Return the (X, Y) coordinate for the center point of the cell that contains the specified text.  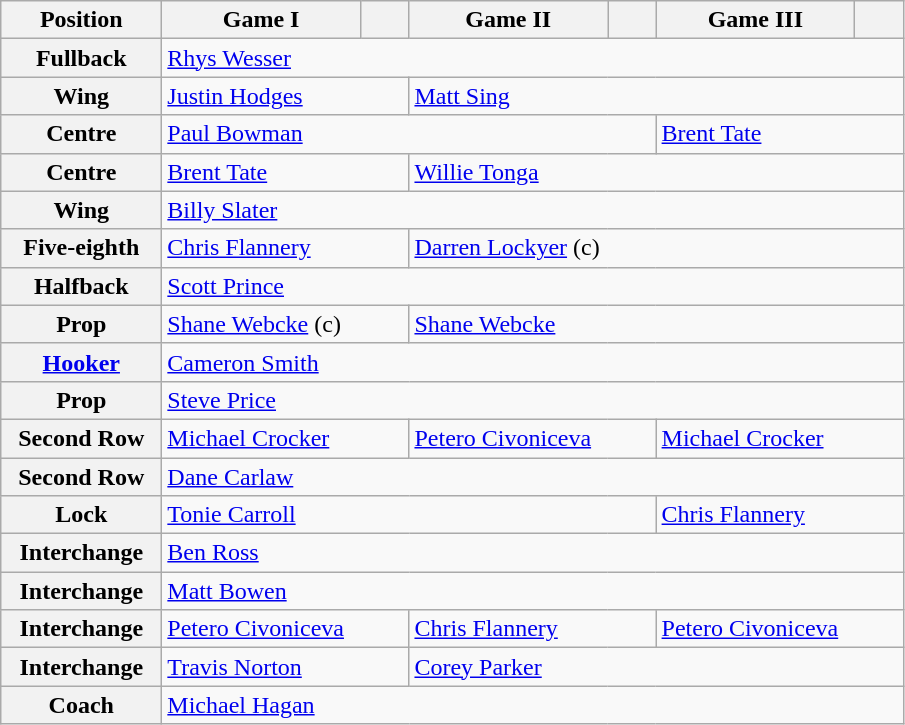
Hooker (82, 362)
Steve Price (532, 400)
Matt Sing (656, 96)
Five-eighth (82, 248)
Justin Hodges (286, 96)
Position (82, 20)
Tonie Carroll (409, 515)
Michael Hagan (532, 705)
Game II (508, 20)
Corey Parker (656, 667)
Coach (82, 705)
Cameron Smith (532, 362)
Game I (262, 20)
Dane Carlaw (532, 477)
Scott Prince (532, 286)
Fullback (82, 58)
Halfback (82, 286)
Darren Lockyer (c) (656, 248)
Lock (82, 515)
Rhys Wesser (532, 58)
Billy Slater (532, 210)
Paul Bowman (409, 134)
Game III (756, 20)
Ben Ross (532, 553)
Willie Tonga (656, 172)
Shane Webcke (c) (286, 324)
Travis Norton (286, 667)
Shane Webcke (656, 324)
Matt Bowen (532, 591)
